For the text-containing cell, return its midpoint in [X, Y] coordinate format. 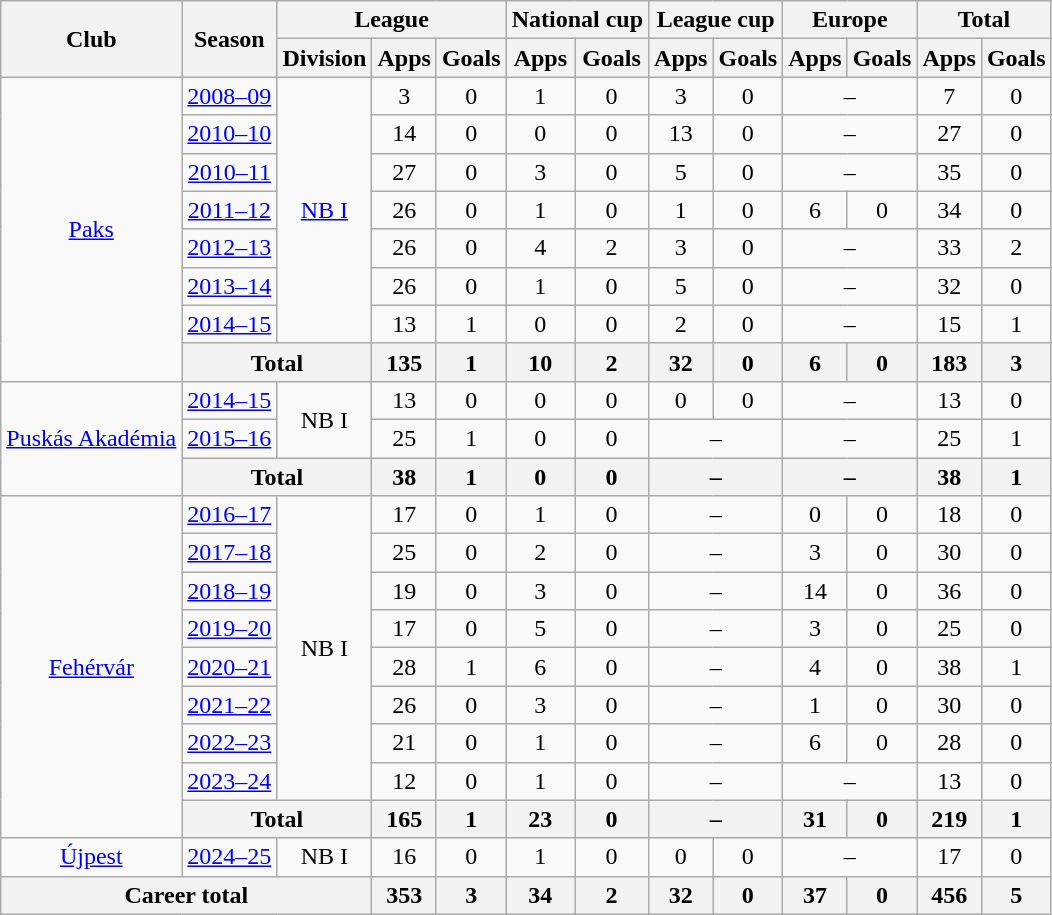
2011–12 [230, 210]
League [392, 20]
15 [949, 324]
Europe [850, 20]
36 [949, 591]
2019–20 [230, 629]
Club [92, 39]
Puskás Akadémia [92, 438]
37 [815, 895]
League cup [716, 20]
Division [324, 58]
183 [949, 362]
Paks [92, 229]
Fehérvár [92, 668]
2016–17 [230, 515]
2010–11 [230, 172]
165 [404, 819]
353 [404, 895]
135 [404, 362]
2018–19 [230, 591]
2024–25 [230, 857]
2015–16 [230, 438]
33 [949, 248]
National cup [577, 20]
10 [540, 362]
7 [949, 96]
31 [815, 819]
35 [949, 172]
16 [404, 857]
2013–14 [230, 286]
2022–23 [230, 743]
2008–09 [230, 96]
19 [404, 591]
219 [949, 819]
18 [949, 515]
21 [404, 743]
456 [949, 895]
Career total [186, 895]
2023–24 [230, 781]
23 [540, 819]
Újpest [92, 857]
2021–22 [230, 705]
2017–18 [230, 553]
2010–10 [230, 134]
2012–13 [230, 248]
2020–21 [230, 667]
12 [404, 781]
Season [230, 39]
